Provide the (X, Y) coordinate of the cell's center where the given text is located.  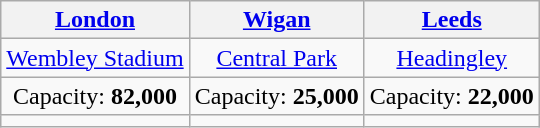
Headingley (452, 58)
Wigan (276, 20)
London (95, 20)
Capacity: 22,000 (452, 96)
Central Park (276, 58)
Leeds (452, 20)
Capacity: 82,000 (95, 96)
Wembley Stadium (95, 58)
Capacity: 25,000 (276, 96)
